Find where the given text appears and provide that cell's center as [x, y] coordinate. 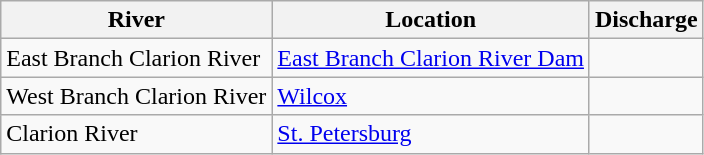
Location [431, 20]
West Branch Clarion River [136, 96]
Clarion River [136, 134]
Discharge [646, 20]
St. Petersburg [431, 134]
River [136, 20]
East Branch Clarion River Dam [431, 58]
East Branch Clarion River [136, 58]
Wilcox [431, 96]
